From the cell containing the given text, extract its center point as [x, y] coordinate. 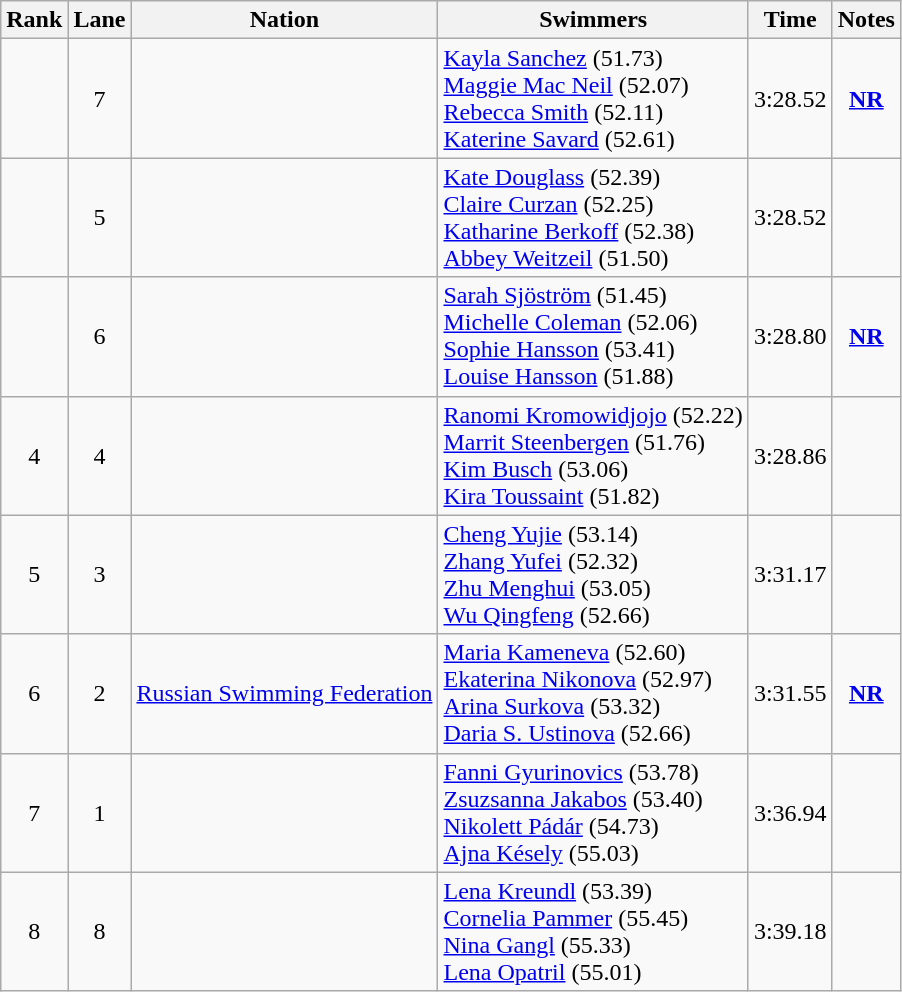
Lane [100, 20]
Sarah Sjöström (51.45)Michelle Coleman (52.06)Sophie Hansson (53.41)Louise Hansson (51.88) [593, 336]
Maria Kameneva (52.60)Ekaterina Nikonova (52.97)Arina Surkova (53.32)Daria S. Ustinova (52.66) [593, 694]
3:39.18 [790, 932]
Cheng Yujie (53.14)Zhang Yufei (52.32)Zhu Menghui (53.05)Wu Qingfeng (52.66) [593, 574]
Fanni Gyurinovics (53.78)Zsuzsanna Jakabos (53.40)Nikolett Pádár (54.73)Ajna Késely (55.03) [593, 812]
3:36.94 [790, 812]
3:31.17 [790, 574]
2 [100, 694]
Nation [284, 20]
Russian Swimming Federation [284, 694]
Ranomi Kromowidjojo (52.22)Marrit Steenbergen (51.76)Kim Busch (53.06)Kira Toussaint (51.82) [593, 456]
Swimmers [593, 20]
Kate Douglass (52.39)Claire Curzan (52.25)Katharine Berkoff (52.38)Abbey Weitzeil (51.50) [593, 218]
3:28.86 [790, 456]
3:28.80 [790, 336]
3:31.55 [790, 694]
Rank [34, 20]
Time [790, 20]
1 [100, 812]
3 [100, 574]
Lena Kreundl (53.39)Cornelia Pammer (55.45)Nina Gangl (55.33)Lena Opatril (55.01) [593, 932]
Notes [866, 20]
Kayla Sanchez (51.73)Maggie Mac Neil (52.07)Rebecca Smith (52.11)Katerine Savard (52.61) [593, 98]
